Identify which cell holds the provided text, then report its [x, y] central coordinate. 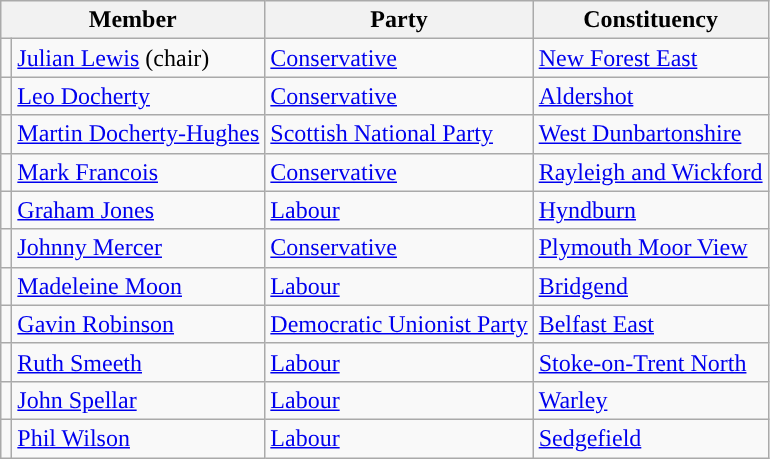
Stoke-on-Trent North [650, 362]
Democratic Unionist Party [399, 324]
Member [133, 20]
Plymouth Moor View [650, 248]
Aldershot [650, 96]
New Forest East [650, 58]
Party [399, 20]
Constituency [650, 20]
Martin Docherty-Hughes [138, 134]
John Spellar [138, 400]
West Dunbartonshire [650, 134]
Mark Francois [138, 172]
Sedgefield [650, 438]
Graham Jones [138, 210]
Ruth Smeeth [138, 362]
Phil Wilson [138, 438]
Warley [650, 400]
Scottish National Party [399, 134]
Hyndburn [650, 210]
Leo Docherty [138, 96]
Bridgend [650, 286]
Rayleigh and Wickford [650, 172]
Gavin Robinson [138, 324]
Johnny Mercer [138, 248]
Julian Lewis (chair) [138, 58]
Madeleine Moon [138, 286]
Belfast East [650, 324]
